Provide the [X, Y] coordinate of the cell's center where the given text is located.  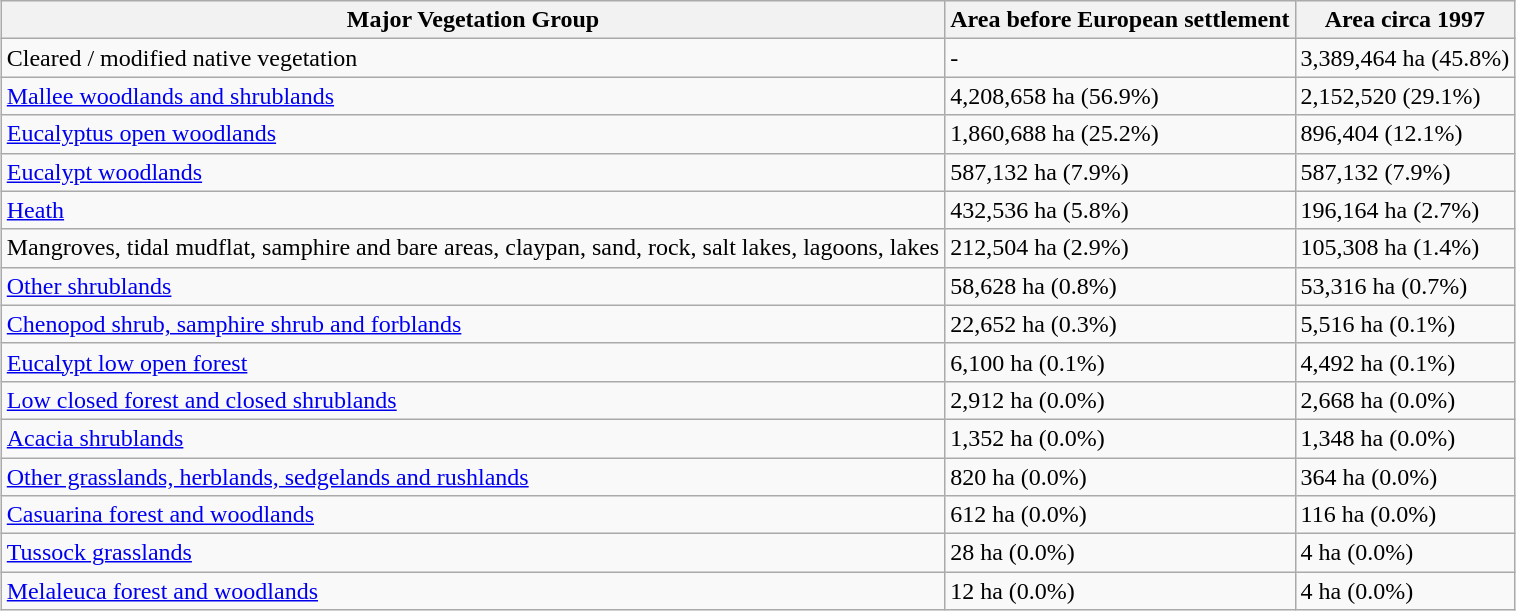
28 ha (0.0%) [1120, 553]
12 ha (0.0%) [1120, 591]
Casuarina forest and woodlands [472, 515]
Low closed forest and closed shrublands [472, 400]
Area before European settlement [1120, 20]
Cleared / modified native vegetation [472, 58]
58,628 ha (0.8%) [1120, 286]
6,100 ha (0.1%) [1120, 362]
Mangroves, tidal mudflat, samphire and bare areas, claypan, sand, rock, salt lakes, lagoons, lakes [472, 248]
Chenopod shrub, samphire shrub and forblands [472, 324]
1,860,688 ha (25.2%) [1120, 134]
5,516 ha (0.1%) [1405, 324]
Tussock grasslands [472, 553]
Acacia shrublands [472, 438]
Heath [472, 210]
4,492 ha (0.1%) [1405, 362]
105,308 ha (1.4%) [1405, 248]
1,352 ha (0.0%) [1120, 438]
Area circa 1997 [1405, 20]
22,652 ha (0.3%) [1120, 324]
Major Vegetation Group [472, 20]
587,132 ha (7.9%) [1120, 172]
2,152,520 (29.1%) [1405, 96]
53,316 ha (0.7%) [1405, 286]
196,164 ha (2.7%) [1405, 210]
Other shrublands [472, 286]
Melaleuca forest and woodlands [472, 591]
432,536 ha (5.8%) [1120, 210]
587,132 (7.9%) [1405, 172]
Eucalypt woodlands [472, 172]
364 ha (0.0%) [1405, 477]
- [1120, 58]
116 ha (0.0%) [1405, 515]
612 ha (0.0%) [1120, 515]
820 ha (0.0%) [1120, 477]
3,389,464 ha (45.8%) [1405, 58]
212,504 ha (2.9%) [1120, 248]
2,668 ha (0.0%) [1405, 400]
1,348 ha (0.0%) [1405, 438]
Eucalypt low open forest [472, 362]
Mallee woodlands and shrublands [472, 96]
896,404 (12.1%) [1405, 134]
Other grasslands, herblands, sedgelands and rushlands [472, 477]
2,912 ha (0.0%) [1120, 400]
Eucalyptus open woodlands [472, 134]
4,208,658 ha (56.9%) [1120, 96]
